From the cell containing the given text, extract its center point as [x, y] coordinate. 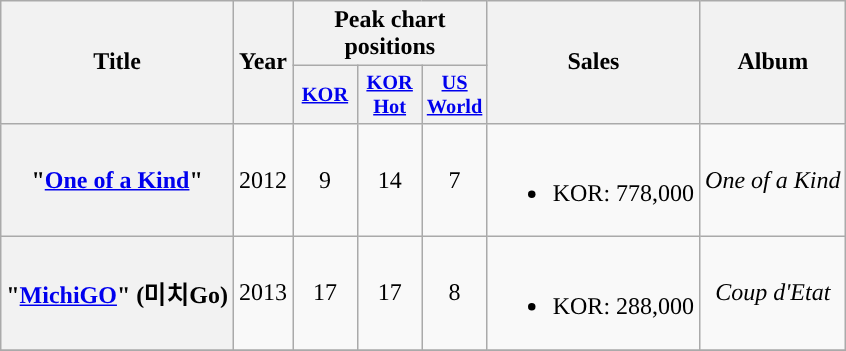
2013 [262, 294]
KOR [326, 95]
KOR: 778,000 [593, 180]
7 [454, 180]
2012 [262, 180]
Peak chart positions [390, 34]
"MichiGO" (미치Go) [118, 294]
Coup d'Etat [773, 294]
Sales [593, 62]
USWorld [454, 95]
One of a Kind [773, 180]
8 [454, 294]
Title [118, 62]
KOR: 288,000 [593, 294]
"One of a Kind" [118, 180]
9 [326, 180]
KORHot [390, 95]
Year [262, 62]
Album [773, 62]
14 [390, 180]
